Return [X, Y] of the center of cell containing provided text 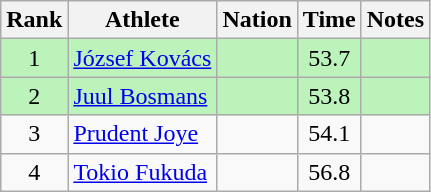
53.8 [329, 96]
Tokio Fukuda [142, 172]
Notes [395, 20]
Time [329, 20]
Prudent Joye [142, 134]
56.8 [329, 172]
2 [34, 96]
53.7 [329, 58]
Nation [257, 20]
3 [34, 134]
Rank [34, 20]
4 [34, 172]
1 [34, 58]
54.1 [329, 134]
Athlete [142, 20]
Juul Bosmans [142, 96]
József Kovács [142, 58]
